Search for the cell housing the specified text and yield its (x, y) center coordinate. 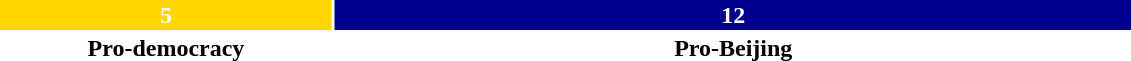
5 (166, 15)
